Extract the (x, y) coordinate from the center of the cell holding the provided text.  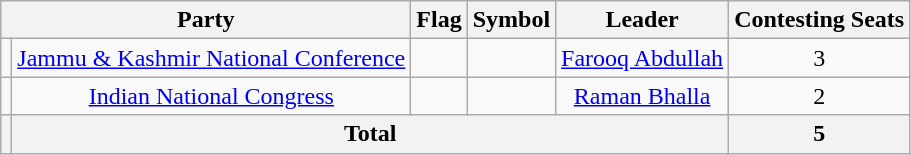
3 (820, 58)
Jammu & Kashmir National Conference (212, 58)
2 (820, 96)
Indian National Congress (212, 96)
Farooq Abdullah (642, 58)
Total (370, 134)
5 (820, 134)
Party (206, 20)
Symbol (511, 20)
Contesting Seats (820, 20)
Flag (439, 20)
Leader (642, 20)
Raman Bhalla (642, 96)
